Scan for the cell matching the given text and deliver its [X, Y] coordinate at center. 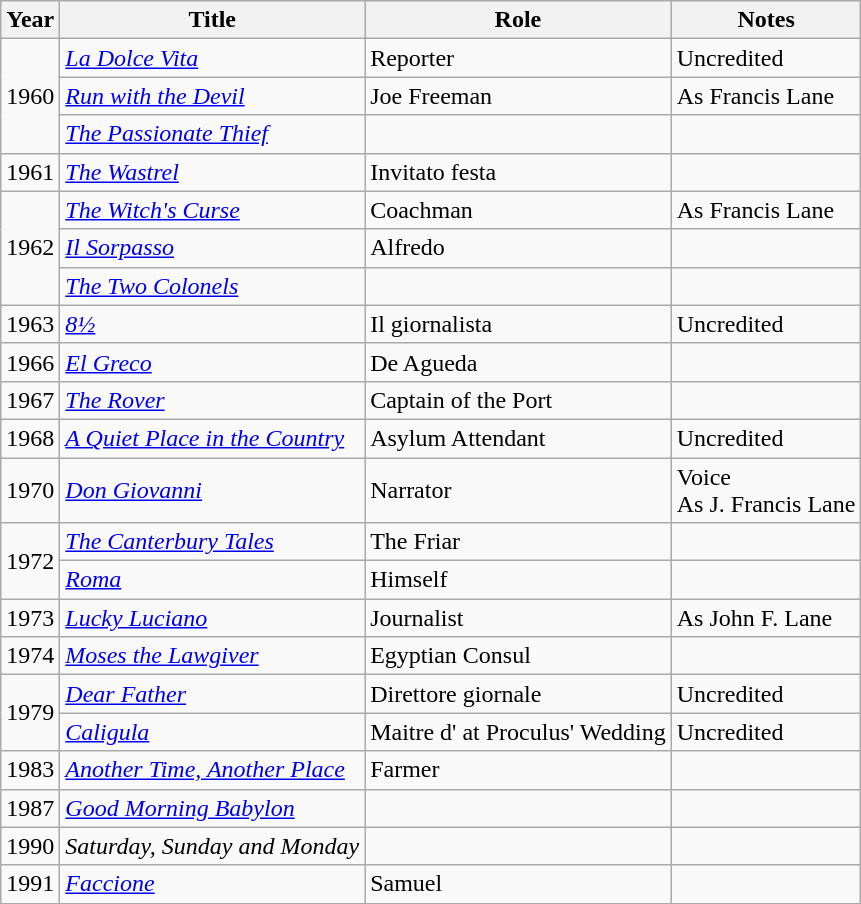
Farmer [518, 770]
Direttore giornale [518, 694]
Reporter [518, 58]
Asylum Attendant [518, 438]
Maitre d' at Proculus' Wedding [518, 732]
The Wastrel [212, 172]
1972 [30, 561]
The Canterbury Tales [212, 542]
1983 [30, 770]
A Quiet Place in the Country [212, 438]
Samuel [518, 884]
Faccione [212, 884]
8½ [212, 324]
1987 [30, 808]
Don Giovanni [212, 490]
The Passionate Thief [212, 134]
Role [518, 20]
Run with the Devil [212, 96]
Moses the Lawgiver [212, 656]
Il giornalista [518, 324]
1962 [30, 248]
1974 [30, 656]
1967 [30, 400]
1963 [30, 324]
Invitato festa [518, 172]
Year [30, 20]
1970 [30, 490]
Another Time, Another Place [212, 770]
De Agueda [518, 362]
Caligula [212, 732]
The Witch's Curse [212, 210]
VoiceAs J. Francis Lane [766, 490]
Notes [766, 20]
1960 [30, 96]
The Rover [212, 400]
As John F. Lane [766, 618]
1973 [30, 618]
Egyptian Consul [518, 656]
1979 [30, 713]
1990 [30, 846]
La Dolce Vita [212, 58]
1961 [30, 172]
Alfredo [518, 248]
Himself [518, 580]
The Friar [518, 542]
Saturday, Sunday and Monday [212, 846]
Coachman [518, 210]
Joe Freeman [518, 96]
Title [212, 20]
Dear Father [212, 694]
1968 [30, 438]
Lucky Luciano [212, 618]
Captain of the Port [518, 400]
1991 [30, 884]
Good Morning Babylon [212, 808]
Narrator [518, 490]
Journalist [518, 618]
El Greco [212, 362]
The Two Colonels [212, 286]
Roma [212, 580]
Il Sorpasso [212, 248]
1966 [30, 362]
